Capture the cell that displays the provided text and extract its [X, Y] central coordinate. 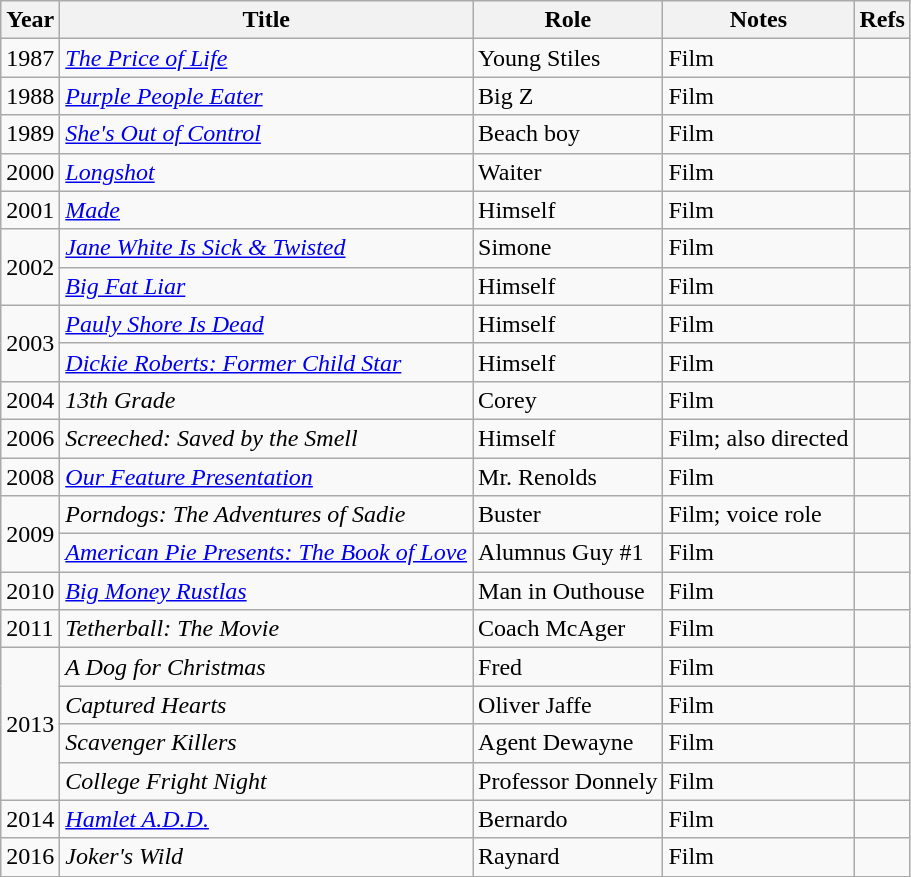
Screeched: Saved by the Smell [266, 438]
2004 [30, 400]
Oliver Jaffe [568, 705]
American Pie Presents: The Book of Love [266, 553]
2010 [30, 591]
Buster [568, 515]
Jane White Is Sick & Twisted [266, 248]
Refs [882, 20]
2001 [30, 210]
She's Out of Control [266, 134]
Big Z [568, 96]
Film; also directed [758, 438]
Waiter [568, 172]
Beach boy [568, 134]
2013 [30, 724]
Coach McAger [568, 629]
Made [266, 210]
Our Feature Presentation [266, 477]
2000 [30, 172]
Agent Dewayne [568, 743]
Alumnus Guy #1 [568, 553]
1987 [30, 58]
Pauly Shore Is Dead [266, 324]
13th Grade [266, 400]
Porndogs: The Adventures of Sadie [266, 515]
Corey [568, 400]
Dickie Roberts: Former Child Star [266, 362]
1988 [30, 96]
2009 [30, 534]
Longshot [266, 172]
Film; voice role [758, 515]
Title [266, 20]
Big Fat Liar [266, 286]
Big Money Rustlas [266, 591]
Joker's Wild [266, 857]
Fred [568, 667]
Role [568, 20]
Professor Donnely [568, 781]
Tetherball: The Movie [266, 629]
Notes [758, 20]
2003 [30, 343]
2008 [30, 477]
Hamlet A.D.D. [266, 819]
1989 [30, 134]
2011 [30, 629]
Simone [568, 248]
Purple People Eater [266, 96]
Raynard [568, 857]
College Fright Night [266, 781]
2016 [30, 857]
The Price of Life [266, 58]
Captured Hearts [266, 705]
A Dog for Christmas [266, 667]
Young Stiles [568, 58]
Bernardo [568, 819]
Man in Outhouse [568, 591]
Scavenger Killers [266, 743]
2014 [30, 819]
2006 [30, 438]
2002 [30, 267]
Year [30, 20]
Mr. Renolds [568, 477]
